Find where the given text appears and provide that cell's center as (X, Y) coordinate. 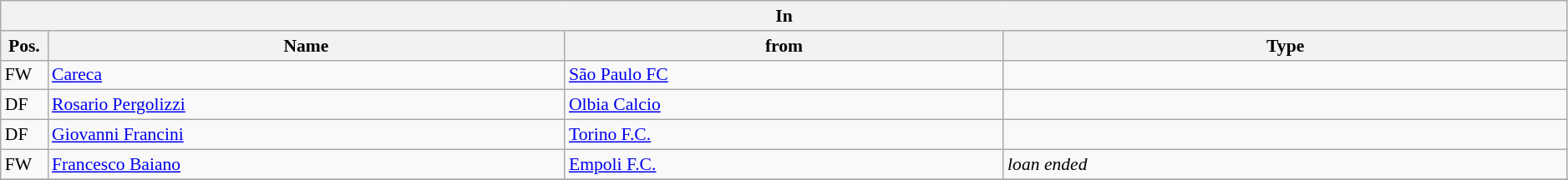
Francesco Baiano (306, 164)
In (784, 16)
Name (306, 46)
Pos. (24, 46)
from (784, 46)
Careca (306, 75)
Rosario Pergolizzi (306, 105)
São Paulo FC (784, 75)
Olbia Calcio (784, 105)
loan ended (1285, 164)
Giovanni Francini (306, 135)
Type (1285, 46)
Empoli F.C. (784, 164)
Torino F.C. (784, 135)
